Find where the given text appears and provide that cell's center as [X, Y] coordinate. 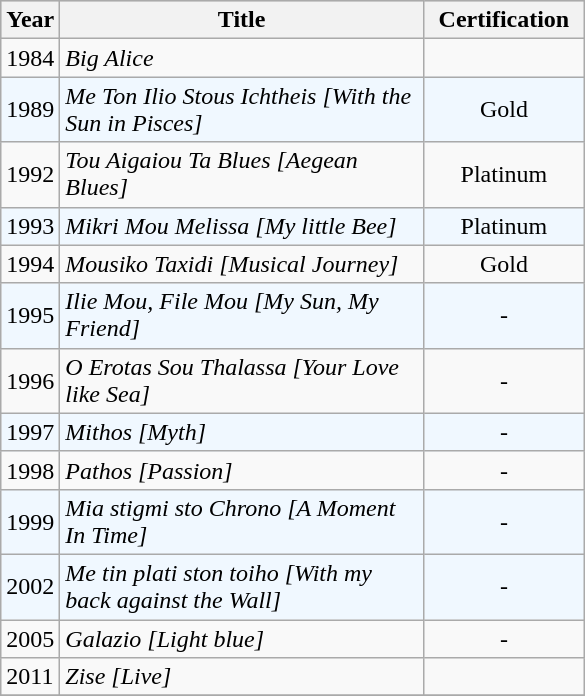
Pathos [Passion] [242, 470]
Title [242, 20]
1996 [30, 380]
1994 [30, 264]
Mia stigmi sto Chrono [A Moment In Time] [242, 522]
1999 [30, 522]
Mousiko Taxidi [Musical Journey] [242, 264]
Me tin plati ston toiho [With my back against the Wall] [242, 586]
2011 [30, 677]
1992 [30, 174]
Mithos [Myth] [242, 432]
Me Ton Ilio Stous Ichtheis [With the Sun in Pisces] [242, 110]
1997 [30, 432]
Ilie Mou, File Mou [My Sun, My Friend] [242, 316]
1995 [30, 316]
Zise [Live] [242, 677]
Tou Aigaiou Ta Blues [Aegean Blues] [242, 174]
1984 [30, 58]
Galazio [Light blue] [242, 639]
1993 [30, 226]
1989 [30, 110]
2002 [30, 586]
Mikri Mou Melissa [My little Bee] [242, 226]
2005 [30, 639]
O Erotas Sou Thalassa [Your Love like Sea] [242, 380]
Big Alice [242, 58]
Certification [504, 20]
Year [30, 20]
1998 [30, 470]
